Provide the [X, Y] coordinate of the cell's center where the given text is located.  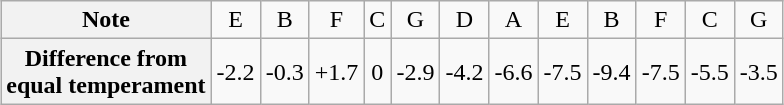
-2.9 [416, 72]
Difference fromequal temperament [106, 72]
A [514, 20]
-9.4 [612, 72]
+1.7 [336, 72]
-6.6 [514, 72]
0 [378, 72]
-2.2 [236, 72]
-0.3 [284, 72]
-5.5 [710, 72]
Note [106, 20]
-4.2 [464, 72]
D [464, 20]
-3.5 [758, 72]
